Pinpoint the cell where the given text exists, returning its [X, Y] midpoint coordinate. 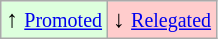
↓ Relegated [162, 20]
↑ Promoted [54, 20]
